Identify which cell holds the provided text, then report its (x, y) central coordinate. 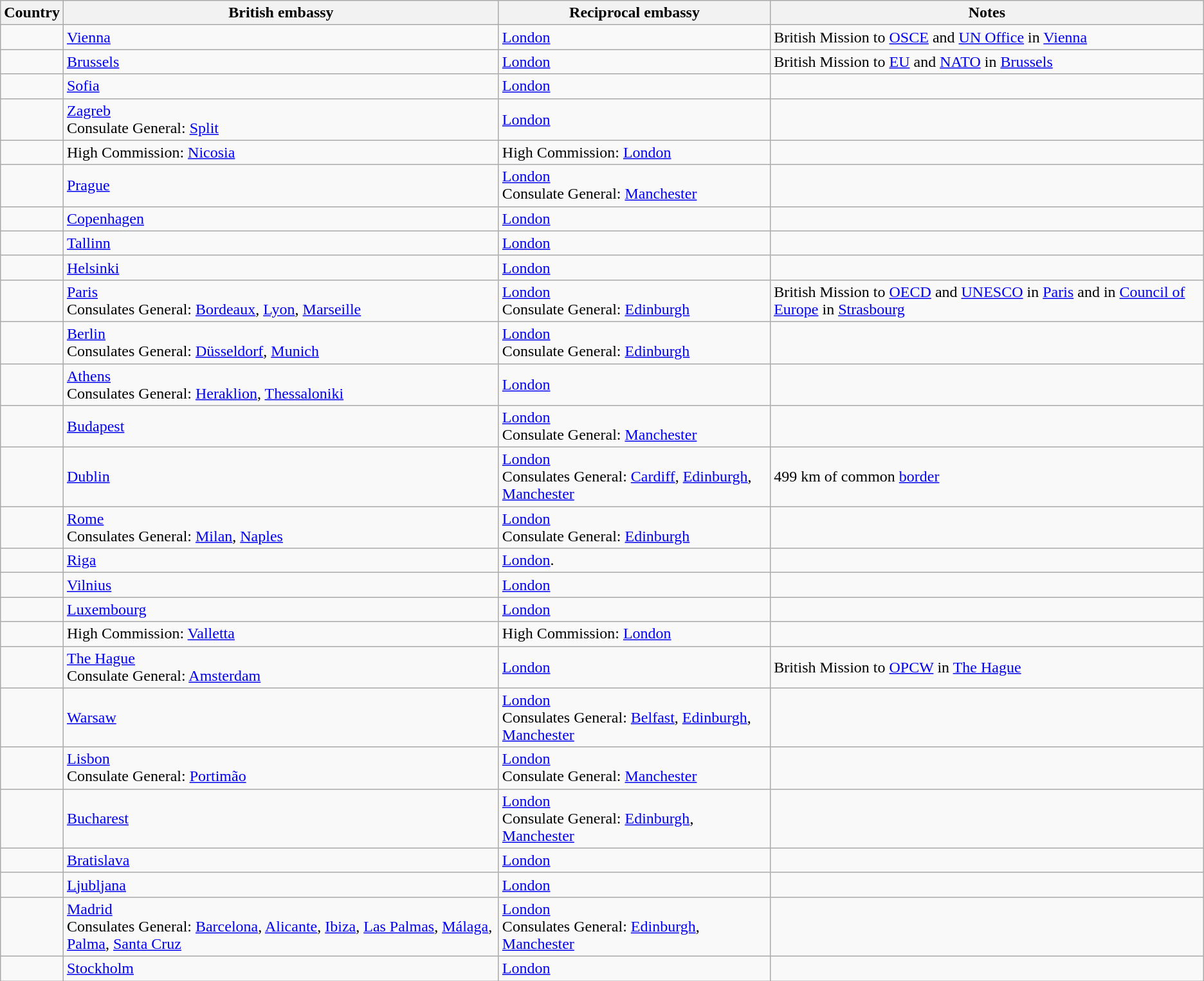
The HagueConsulate General: Amsterdam (280, 667)
LondonConsulates General: Cardiff, Edinburgh, Manchester (634, 477)
Sofia (280, 86)
Budapest (280, 427)
LondonConsulate General: Edinburgh, Manchester (634, 818)
British Mission to OECD and UNESCO in Paris and in Council of Europe in Strasbourg (987, 301)
Luxembourg (280, 609)
Vienna (280, 37)
ZagrebConsulate General: Split (280, 120)
Copenhagen (280, 219)
Prague (280, 185)
British Mission to EU and NATO in Brussels (987, 62)
Helsinki (280, 267)
High Commission: Valletta (280, 634)
Dublin (280, 477)
Bratislava (280, 860)
Notes (987, 13)
MadridConsulates General: Barcelona, Alicante, Ibiza, Las Palmas, Málaga, Palma, Santa Cruz (280, 926)
Country (32, 13)
ParisConsulates General: Bordeaux, Lyon, Marseille (280, 301)
Warsaw (280, 717)
AthensConsulates General: Heraklion, Thessaloniki (280, 384)
LisbonConsulate General: Portimão (280, 768)
Bucharest (280, 818)
British Mission to OPCW in The Hague (987, 667)
RomeConsulates General: Milan, Naples (280, 527)
Stockholm (280, 968)
Tallinn (280, 243)
Brussels (280, 62)
LondonConsulates General: Edinburgh, Manchester (634, 926)
Reciprocal embassy (634, 13)
British Mission to OSCE and UN Office in Vienna (987, 37)
BerlinConsulates General: Düsseldorf, Munich (280, 342)
High Commission: Nicosia (280, 152)
Ljubljana (280, 885)
Riga (280, 561)
British embassy (280, 13)
London. (634, 561)
Vilnius (280, 585)
London Consulates General: Belfast, Edinburgh, Manchester (634, 717)
499 km of common border (987, 477)
